Detect which cell encompasses the target text, then output its (X, Y) center coordinate. 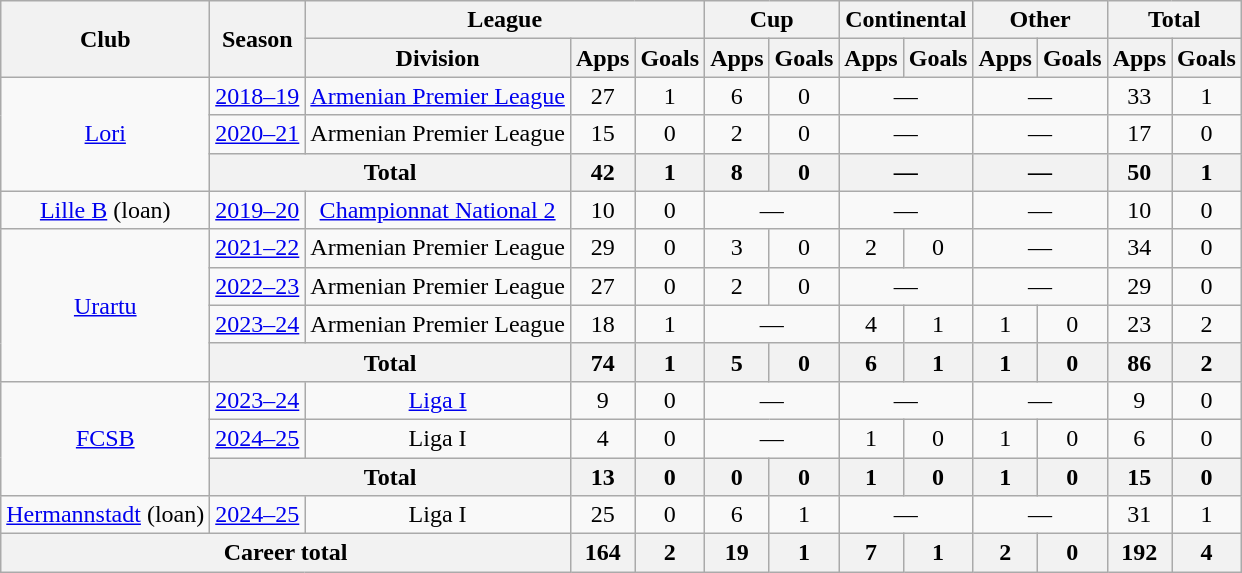
Season (258, 39)
Continental (906, 20)
Lille B (loan) (106, 210)
Championnat National 2 (438, 210)
74 (602, 362)
Urartu (106, 305)
192 (1139, 553)
3 (737, 248)
Cup (772, 20)
50 (1139, 172)
Division (438, 58)
31 (1139, 515)
Hermannstadt (loan) (106, 515)
FCSB (106, 438)
25 (602, 515)
7 (871, 553)
2022–23 (258, 286)
Lori (106, 134)
Career total (286, 553)
13 (602, 477)
Other (1040, 20)
League (505, 20)
Club (106, 39)
33 (1139, 96)
23 (1139, 324)
18 (602, 324)
5 (737, 362)
2021–22 (258, 248)
42 (602, 172)
2018–19 (258, 96)
17 (1139, 134)
19 (737, 553)
8 (737, 172)
2019–20 (258, 210)
164 (602, 553)
34 (1139, 248)
86 (1139, 362)
2020–21 (258, 134)
